Identify which cell holds the provided text, then report its [x, y] central coordinate. 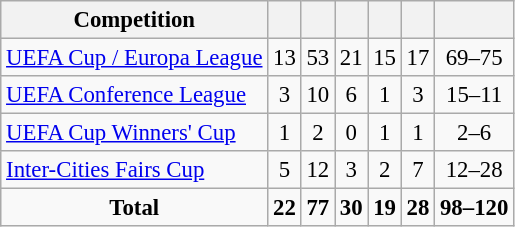
Inter-Cities Fairs Cup [134, 170]
98–120 [474, 208]
22 [284, 208]
13 [284, 58]
UEFA Cup / Europa League [134, 58]
69–75 [474, 58]
10 [318, 95]
Total [134, 208]
0 [352, 133]
77 [318, 208]
17 [418, 58]
12–28 [474, 170]
UEFA Conference League [134, 95]
2–6 [474, 133]
5 [284, 170]
12 [318, 170]
15–11 [474, 95]
6 [352, 95]
15 [384, 58]
UEFA Cup Winners' Cup [134, 133]
19 [384, 208]
30 [352, 208]
21 [352, 58]
53 [318, 58]
Competition [134, 20]
7 [418, 170]
28 [418, 208]
